Extract the [X, Y] coordinate from the center of the cell holding the provided text.  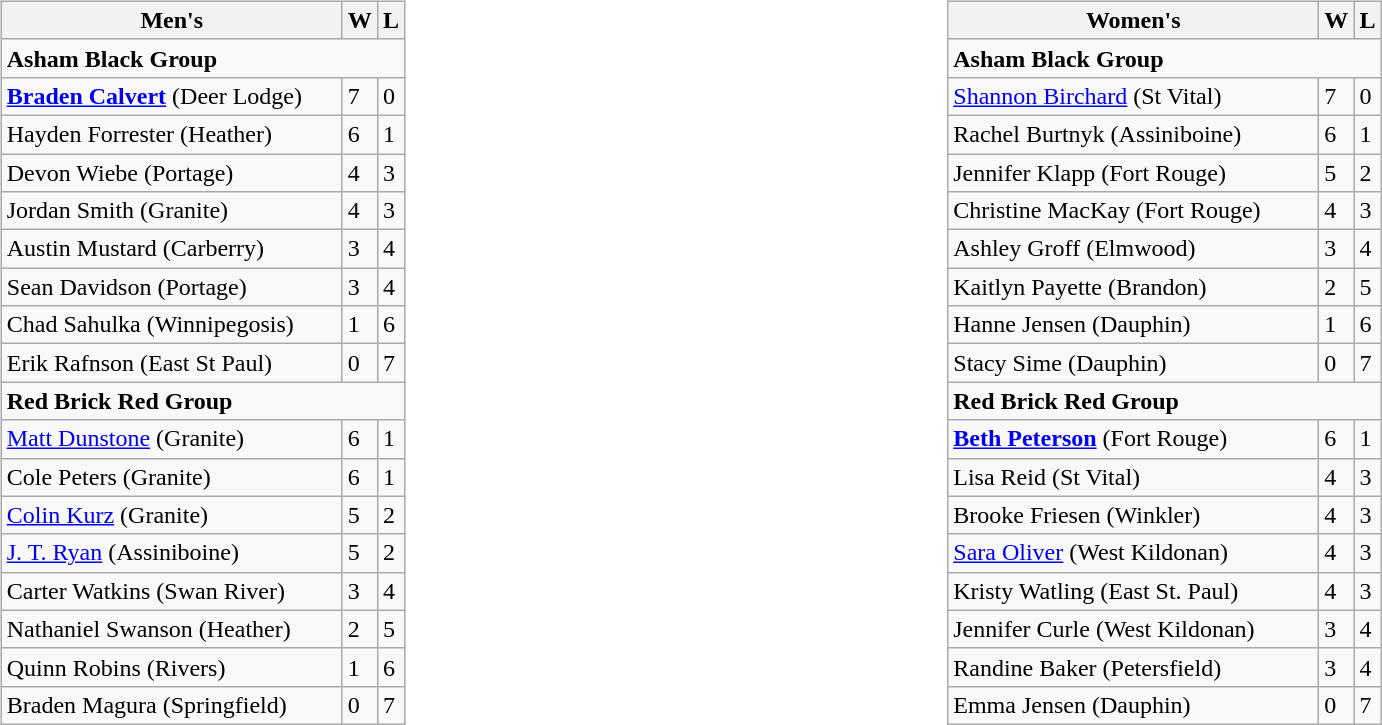
Jennifer Curle (West Kildonan) [1134, 629]
Quinn Robins (Rivers) [172, 667]
Christine MacKay (Fort Rouge) [1134, 211]
Shannon Birchard (St Vital) [1134, 96]
Beth Peterson (Fort Rouge) [1134, 439]
Ashley Groff (Elmwood) [1134, 249]
Braden Magura (Springfield) [172, 705]
Carter Watkins (Swan River) [172, 591]
Stacy Sime (Dauphin) [1134, 363]
Lisa Reid (St Vital) [1134, 477]
Devon Wiebe (Portage) [172, 173]
Hayden Forrester (Heather) [172, 134]
Kaitlyn Payette (Brandon) [1134, 287]
Women's [1134, 20]
Braden Calvert (Deer Lodge) [172, 96]
Cole Peters (Granite) [172, 477]
Kristy Watling (East St. Paul) [1134, 591]
Colin Kurz (Granite) [172, 515]
Erik Rafnson (East St Paul) [172, 363]
Nathaniel Swanson (Heather) [172, 629]
Sean Davidson (Portage) [172, 287]
Jordan Smith (Granite) [172, 211]
Hanne Jensen (Dauphin) [1134, 325]
Men's [172, 20]
Sara Oliver (West Kildonan) [1134, 553]
Jennifer Klapp (Fort Rouge) [1134, 173]
Chad Sahulka (Winnipegosis) [172, 325]
Austin Mustard (Carberry) [172, 249]
Randine Baker (Petersfield) [1134, 667]
Brooke Friesen (Winkler) [1134, 515]
Rachel Burtnyk (Assiniboine) [1134, 134]
Emma Jensen (Dauphin) [1134, 705]
Matt Dunstone (Granite) [172, 439]
J. T. Ryan (Assiniboine) [172, 553]
